Scan for the cell matching the given text and deliver its [x, y] coordinate at center. 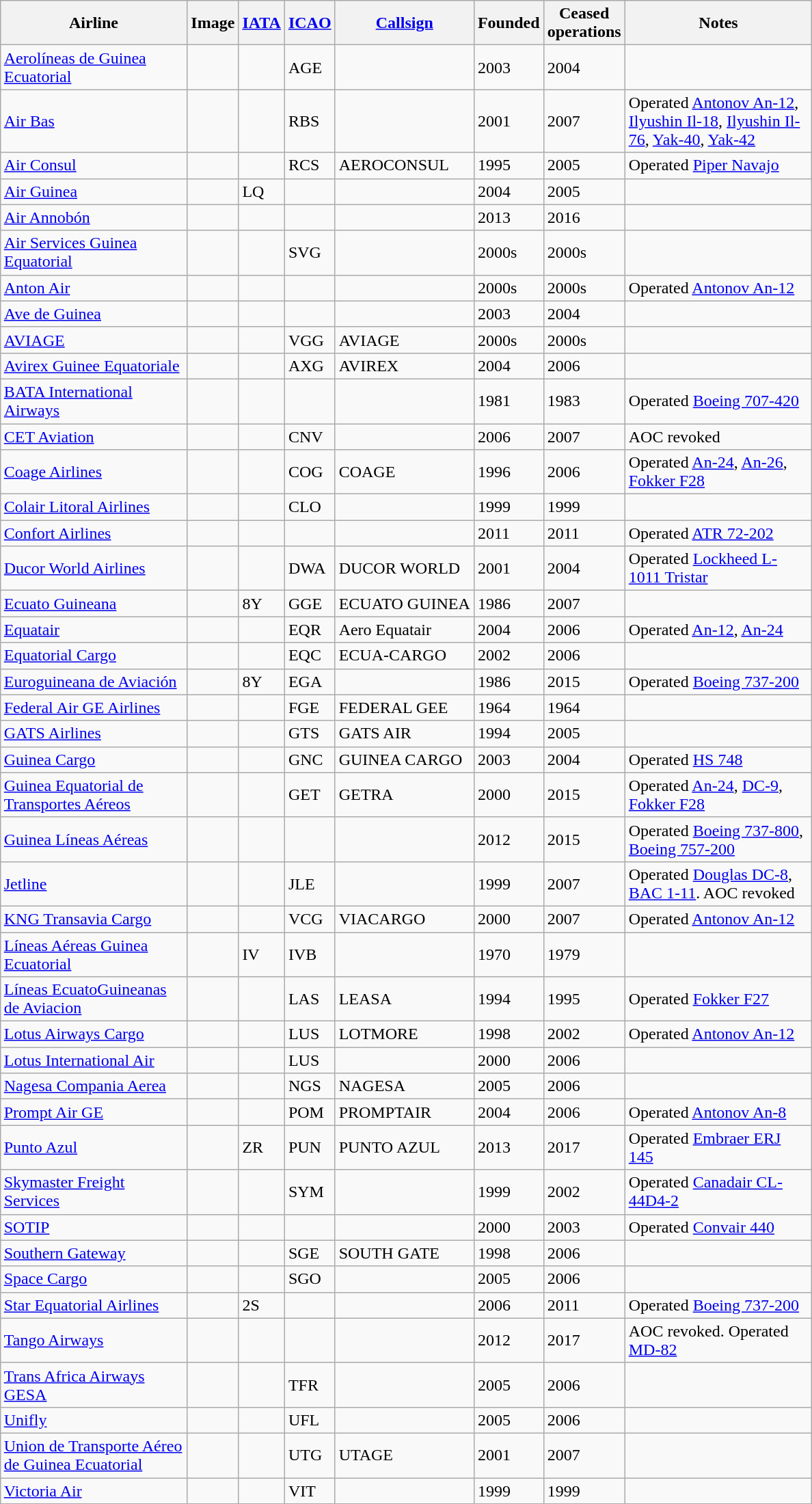
2016 [584, 217]
CNV [310, 437]
Operated Boeing 707-420 [718, 401]
JLE [310, 883]
Victoria Air [94, 1491]
CET Aviation [94, 437]
KNG Transavia Cargo [94, 919]
Nagesa Compania Aerea [94, 1086]
AEROCONSUL [405, 165]
Lotus Airways Cargo [94, 1034]
VCG [310, 919]
Operated Douglas DC-8, BAC 1-11. AOC revoked [718, 883]
Ducor World Airlines [94, 569]
EQR [310, 630]
Southern Gateway [94, 1253]
SOUTH GATE [405, 1253]
Operated Fokker F27 [718, 999]
Guinea Equatorial de Transportes Aéreos [94, 794]
GATS AIR [405, 734]
Equatair [94, 630]
Image [213, 23]
Líneas Aéreas Guinea Ecuatorial [94, 954]
Operated An-12, An-24 [718, 630]
Operated Canadair CL-44D4-2 [718, 1192]
GUINEA CARGO [405, 760]
SGO [310, 1279]
Aero Equatair [405, 630]
Operated An-24, An-26, Fokker F28 [718, 472]
Equatorial Cargo [94, 656]
Star Equatorial Airlines [94, 1305]
Trans Africa Airways GESA [94, 1385]
Air Consul [94, 165]
AXG [310, 366]
CLO [310, 507]
Operated Antonov An-8 [718, 1112]
POM [310, 1112]
PROMPTAIR [405, 1112]
EGA [310, 682]
1996 [509, 472]
Space Cargo [94, 1279]
Operated ATR 72-202 [718, 533]
Air Bas [94, 121]
Confort Airlines [94, 533]
Lotus International Air [94, 1060]
Aerolíneas de Guinea Ecuatorial [94, 67]
PUN [310, 1147]
Guinea Cargo [94, 760]
FGE [310, 708]
ECUATO GUINEA [405, 604]
Coage Airlines [94, 472]
SYM [310, 1192]
UTAGE [405, 1455]
GET [310, 794]
Operated An-24, DC-9, Fokker F28 [718, 794]
AVIREX [405, 366]
Líneas EcuatoGuineanas de Aviacion [94, 999]
COAGE [405, 472]
UTG [310, 1455]
Operated HS 748 [718, 760]
Unifly [94, 1420]
BATA International Airways [94, 401]
Operated Convair 440 [718, 1227]
1970 [509, 954]
EQC [310, 656]
IATA [262, 23]
Euroguineana de Aviación [94, 682]
Federal Air GE Airlines [94, 708]
LQ [262, 191]
NAGESA [405, 1086]
Air Guinea [94, 191]
Anton Air [94, 288]
ICAO [310, 23]
Air Annobón [94, 217]
FEDERAL GEE [405, 708]
Tango Airways [94, 1340]
IV [262, 954]
GGE [310, 604]
Skymaster Freight Services [94, 1192]
Jetline [94, 883]
Ecuato Guineana [94, 604]
Operated Piper Navajo [718, 165]
Founded [509, 23]
LEASA [405, 999]
VGG [310, 340]
RBS [310, 121]
GTS [310, 734]
Notes [718, 23]
SVG [310, 253]
IVB [310, 954]
PUNTO AZUL [405, 1147]
GETRA [405, 794]
ECUA-CARGO [405, 656]
1979 [584, 954]
Airline [94, 23]
ZR [262, 1147]
Operated Embraer ERJ 145 [718, 1147]
GATS Airlines [94, 734]
AOC revoked. Operated MD-82 [718, 1340]
UFL [310, 1420]
NGS [310, 1086]
Callsign [405, 23]
1983 [584, 401]
Union de Transporte Aéreo de Guinea Ecuatorial [94, 1455]
Avirex Guinee Equatoriale [94, 366]
Ave de Guinea [94, 314]
VIACARGO [405, 919]
Ceasedoperations [584, 23]
Operated Lockheed L-1011 Tristar [718, 569]
Operated Antonov An-12, Ilyushin Il-18, Ilyushin Il-76, Yak-40, Yak-42 [718, 121]
Colair Litoral Airlines [94, 507]
DWA [310, 569]
LAS [310, 999]
LOTMORE [405, 1034]
Punto Azul [94, 1147]
SGE [310, 1253]
SOTIP [94, 1227]
AGE [310, 67]
DUCOR WORLD [405, 569]
2S [262, 1305]
COG [310, 472]
Guinea Líneas Aéreas [94, 840]
1981 [509, 401]
AOC revoked [718, 437]
TFR [310, 1385]
Air Services Guinea Equatorial [94, 253]
RCS [310, 165]
Prompt Air GE [94, 1112]
Operated Boeing 737-800, Boeing 757-200 [718, 840]
GNC [310, 760]
VIT [310, 1491]
